Return (X, Y) of the center of cell containing provided text 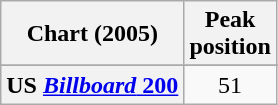
Chart (2005) (92, 34)
51 (230, 85)
Peakposition (230, 34)
US Billboard 200 (92, 85)
